Locate the cell with the specified text and output its [x, y] center coordinate. 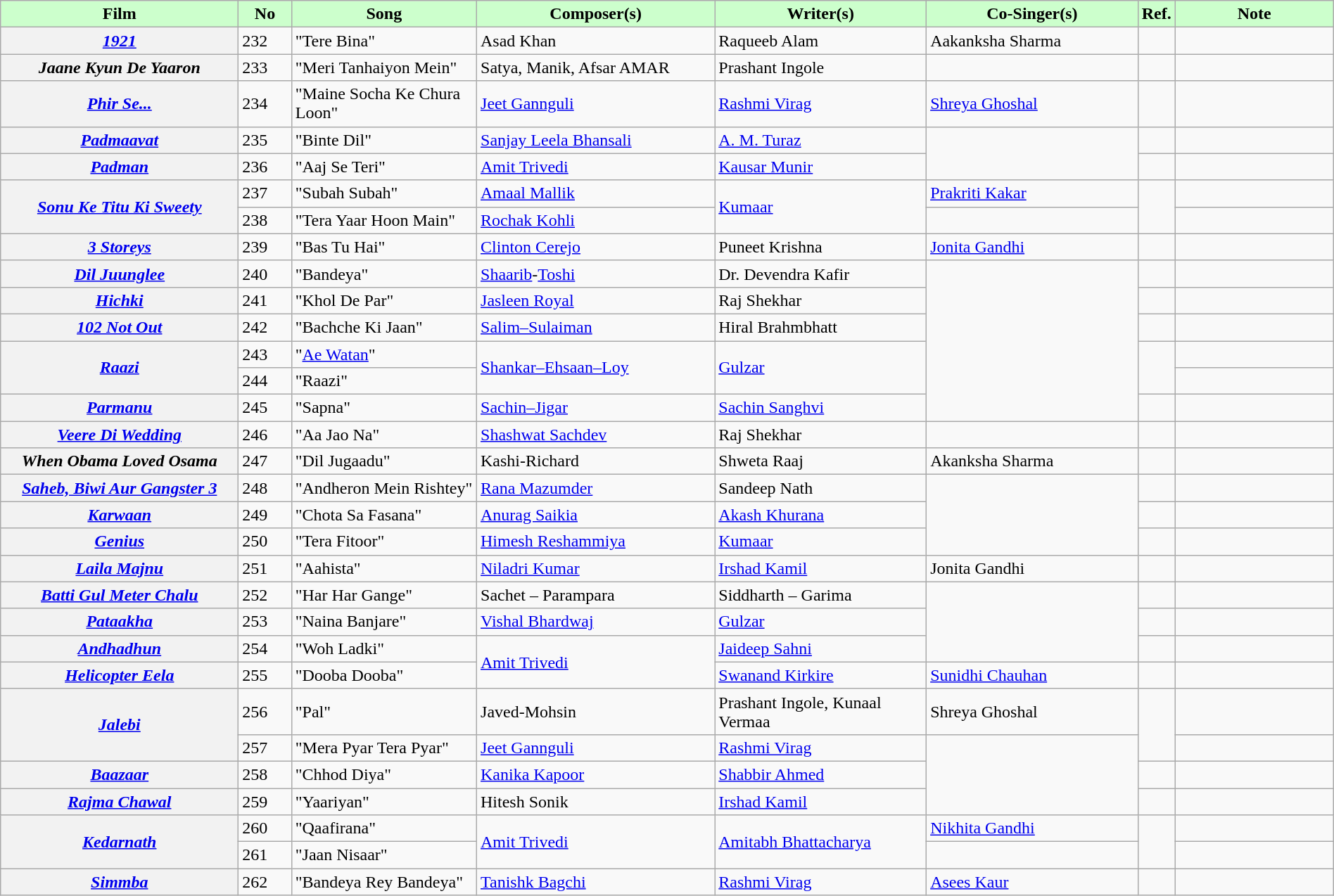
Helicopter Eela [120, 675]
"Bachche Ki Jaan" [384, 327]
Dr. Devendra Kafir [820, 274]
Hitesh Sonik [596, 801]
Javed-Mohsin [596, 712]
1921 [120, 41]
256 [265, 712]
240 [265, 274]
Hiral Brahmbhatt [820, 327]
Aakanksha Sharma [1033, 41]
Writer(s) [820, 14]
253 [265, 622]
"Yaariyan" [384, 801]
Satya, Manik, Afsar AMAR [596, 68]
Raqueeb Alam [820, 41]
257 [265, 748]
261 [265, 855]
"Aaj Se Teri" [384, 167]
252 [265, 595]
"Naina Banjare" [384, 622]
238 [265, 220]
"Dil Jugaadu" [384, 461]
241 [265, 300]
235 [265, 140]
Sonu Ke Titu Ki Sweety [120, 207]
247 [265, 461]
Shankar–Ehsaan–Loy [596, 367]
Amaal Mallik [596, 193]
"Jaan Nisaar" [384, 855]
"Khol De Par" [384, 300]
237 [265, 193]
Kausar Munir [820, 167]
233 [265, 68]
102 Not Out [120, 327]
"Chhod Diya" [384, 774]
Clinton Cerejo [596, 247]
Vishal Bhardwaj [596, 622]
Padmaavat [120, 140]
Jasleen Royal [596, 300]
Song [384, 14]
Veere Di Wedding [120, 435]
"Tere Bina" [384, 41]
Siddharth – Garima [820, 595]
Padman [120, 167]
Sachin Sanghvi [820, 408]
Shaarib-Toshi [596, 274]
Prakriti Kakar [1033, 193]
Himesh Reshammiya [596, 542]
Jaideep Sahni [820, 648]
245 [265, 408]
244 [265, 381]
"Mera Pyar Tera Pyar" [384, 748]
249 [265, 515]
Andhadhun [120, 648]
Raazi [120, 367]
"Woh Ladki" [384, 648]
242 [265, 327]
Sanjay Leela Bhansali [596, 140]
Akash Khurana [820, 515]
Batti Gul Meter Chalu [120, 595]
Parmanu [120, 408]
Akanksha Sharma [1033, 461]
Niladri Kumar [596, 568]
Nikhita Gandhi [1033, 828]
234 [265, 104]
232 [265, 41]
Kanika Kapoor [596, 774]
239 [265, 247]
Sandeep Nath [820, 488]
Dil Juunglee [120, 274]
Composer(s) [596, 14]
Prashant Ingole, Kunaal Vermaa [820, 712]
"Qaafirana" [384, 828]
"Sapna" [384, 408]
"Subah Subah" [384, 193]
"Tera Yaar Hoon Main" [384, 220]
Puneet Krishna [820, 247]
When Obama Loved Osama [120, 461]
Shweta Raaj [820, 461]
260 [265, 828]
236 [265, 167]
"Maine Socha Ke Chura Loon" [384, 104]
"Ae Watan" [384, 354]
"Andheron Mein Rishtey" [384, 488]
Pataakha [120, 622]
246 [265, 435]
Hichki [120, 300]
Film [120, 14]
Phir Se... [120, 104]
Jaane Kyun De Yaaron [120, 68]
Sachin–Jigar [596, 408]
Sachet – Parampara [596, 595]
A. M. Turaz [820, 140]
Genius [120, 542]
262 [265, 882]
"Bandeya Rey Bandeya" [384, 882]
259 [265, 801]
Simmba [120, 882]
Prashant Ingole [820, 68]
248 [265, 488]
Anurag Saikia [596, 515]
Laila Majnu [120, 568]
243 [265, 354]
No [265, 14]
Note [1254, 14]
254 [265, 648]
"Meri Tanhaiyon Mein" [384, 68]
"Raazi" [384, 381]
250 [265, 542]
"Pal" [384, 712]
255 [265, 675]
"Bandeya" [384, 274]
Rana Mazumder [596, 488]
Rochak Kohli [596, 220]
Jalebi [120, 724]
Karwaan [120, 515]
"Aahista" [384, 568]
Tanishk Bagchi [596, 882]
Baazaar [120, 774]
Swanand Kirkire [820, 675]
Shabbir Ahmed [820, 774]
Rajma Chawal [120, 801]
Kedarnath [120, 842]
251 [265, 568]
"Chota Sa Fasana" [384, 515]
Shashwat Sachdev [596, 435]
Kashi-Richard [596, 461]
Saheb, Biwi Aur Gangster 3 [120, 488]
Salim–Sulaiman [596, 327]
"Dooba Dooba" [384, 675]
Ref. [1157, 14]
Amitabh Bhattacharya [820, 842]
"Bas Tu Hai" [384, 247]
3 Storeys [120, 247]
Co-Singer(s) [1033, 14]
258 [265, 774]
"Tera Fitoor" [384, 542]
Asees Kaur [1033, 882]
"Binte Dil" [384, 140]
"Har Har Gange" [384, 595]
"Aa Jao Na" [384, 435]
Asad Khan [596, 41]
Sunidhi Chauhan [1033, 675]
